Return the [x, y] coordinate for the center point of the cell that contains the specified text.  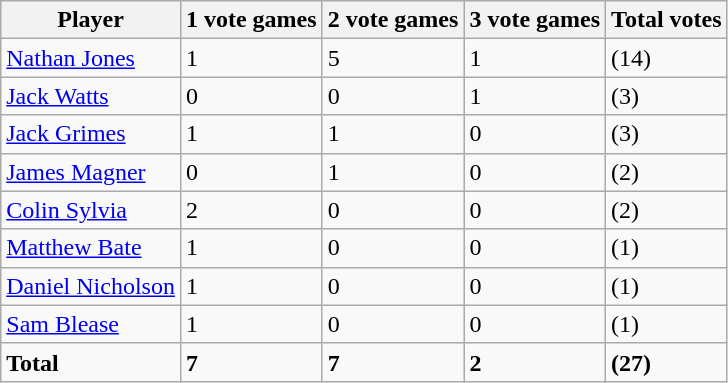
2 vote games [393, 20]
5 [393, 58]
1 vote games [251, 20]
Jack Grimes [91, 134]
Player [91, 20]
Daniel Nicholson [91, 286]
James Magner [91, 172]
Nathan Jones [91, 58]
(27) [667, 362]
3 vote games [535, 20]
Total [91, 362]
Total votes [667, 20]
Jack Watts [91, 96]
(14) [667, 58]
Matthew Bate [91, 248]
Sam Blease [91, 324]
Colin Sylvia [91, 210]
